Return (X, Y) of the center of cell containing provided text 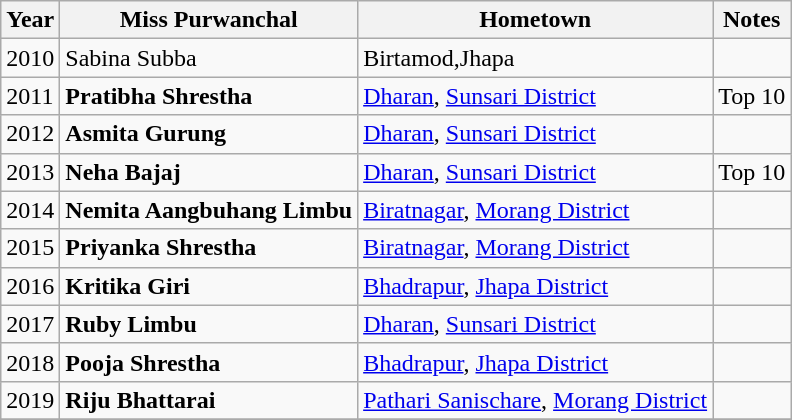
2018 (30, 362)
Nemita Aangbuhang Limbu (209, 210)
Pooja Shrestha (209, 362)
Pathari Sanischare, Morang District (536, 400)
Sabina Subba (209, 58)
Birtamod,Jhapa (536, 58)
Priyanka Shrestha (209, 248)
2010 (30, 58)
2015 (30, 248)
Kritika Giri (209, 286)
2019 (30, 400)
2011 (30, 96)
Miss Purwanchal (209, 20)
2014 (30, 210)
Hometown (536, 20)
Riju Bhattarai (209, 400)
2017 (30, 324)
2012 (30, 134)
Pratibha Shrestha (209, 96)
Year (30, 20)
Ruby Limbu (209, 324)
Notes (752, 20)
Neha Bajaj (209, 172)
2013 (30, 172)
Asmita Gurung (209, 134)
2016 (30, 286)
